From the cell containing the given text, extract its center point as [X, Y] coordinate. 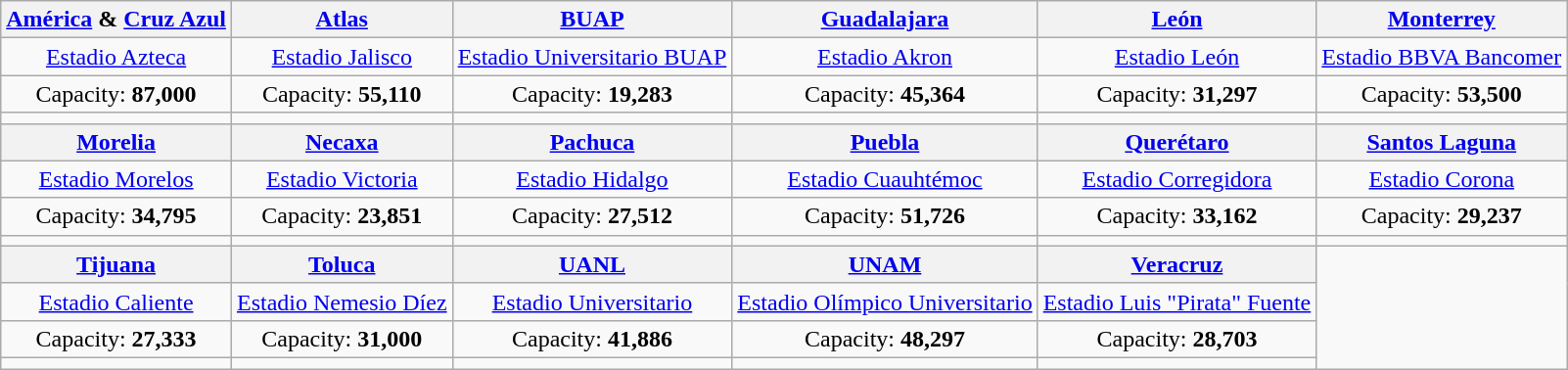
Capacity: 34,795 [116, 216]
Estadio León [1176, 57]
Estadio Morelos [116, 179]
Capacity: 29,237 [1442, 216]
Capacity: 87,000 [116, 94]
Capacity: 55,110 [342, 94]
Capacity: 33,162 [1176, 216]
Estadio Universitario BUAP [592, 57]
Capacity: 31,000 [342, 339]
Capacity: 53,500 [1442, 94]
Capacity: 31,297 [1176, 94]
Santos Laguna [1442, 142]
Estadio Universitario [592, 301]
Tijuana [116, 264]
Estadio Akron [885, 57]
América & Cruz Azul [116, 20]
Querétaro [1176, 142]
Estadio Hidalgo [592, 179]
Atlas [342, 20]
Capacity: 51,726 [885, 216]
Estadio Caliente [116, 301]
Capacity: 27,512 [592, 216]
Capacity: 45,364 [885, 94]
Capacity: 19,283 [592, 94]
Estadio Victoria [342, 179]
Estadio Azteca [116, 57]
Veracruz [1176, 264]
Capacity: 41,886 [592, 339]
Estadio Jalisco [342, 57]
Estadio BBVA Bancomer [1442, 57]
Puebla [885, 142]
UANL [592, 264]
Toluca [342, 264]
Monterrey [1442, 20]
Estadio Cuauhtémoc [885, 179]
Estadio Olímpico Universitario [885, 301]
Estadio Corregidora [1176, 179]
BUAP [592, 20]
Capacity: 48,297 [885, 339]
León [1176, 20]
Necaxa [342, 142]
Capacity: 23,851 [342, 216]
Pachuca [592, 142]
Guadalajara [885, 20]
Estadio Luis "Pirata" Fuente [1176, 301]
Estadio Corona [1442, 179]
Morelia [116, 142]
Estadio Nemesio Díez [342, 301]
Capacity: 27,333 [116, 339]
Capacity: 28,703 [1176, 339]
UNAM [885, 264]
